Find where the given text appears and provide that cell's center as (X, Y) coordinate. 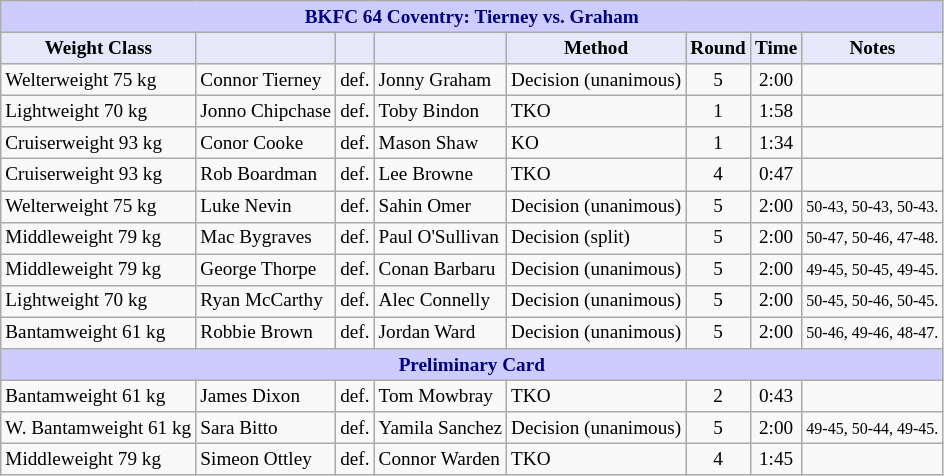
Connor Tierney (266, 80)
49-45, 50-44, 49-45. (872, 428)
Sahin Omer (440, 206)
Notes (872, 48)
W. Bantamweight 61 kg (98, 428)
Mason Shaw (440, 143)
Weight Class (98, 48)
Yamila Sanchez (440, 428)
50-47, 50-46, 47-48. (872, 238)
Decision (split) (596, 238)
KO (596, 143)
Rob Boardman (266, 175)
Tom Mowbray (440, 396)
Jordan Ward (440, 333)
50-46, 49-46, 48-47. (872, 333)
2 (718, 396)
1:45 (776, 460)
James Dixon (266, 396)
Jonno Chipchase (266, 111)
1:58 (776, 111)
Round (718, 48)
50-45, 50-46, 50-45. (872, 301)
Ryan McCarthy (266, 301)
George Thorpe (266, 270)
Conor Cooke (266, 143)
Alec Connelly (440, 301)
49-45, 50-45, 49-45. (872, 270)
Jonny Graham (440, 80)
50-43, 50-43, 50-43. (872, 206)
Simeon Ottley (266, 460)
Method (596, 48)
Luke Nevin (266, 206)
Mac Bygraves (266, 238)
Connor Warden (440, 460)
Paul O'Sullivan (440, 238)
BKFC 64 Coventry: Tierney vs. Graham (472, 17)
0:43 (776, 396)
Sara Bitto (266, 428)
Toby Bindon (440, 111)
Conan Barbaru (440, 270)
Robbie Brown (266, 333)
0:47 (776, 175)
1:34 (776, 143)
Time (776, 48)
Preliminary Card (472, 365)
Lee Browne (440, 175)
